Determine the (X, Y) coordinate at the center of the cell enclosing the given text.  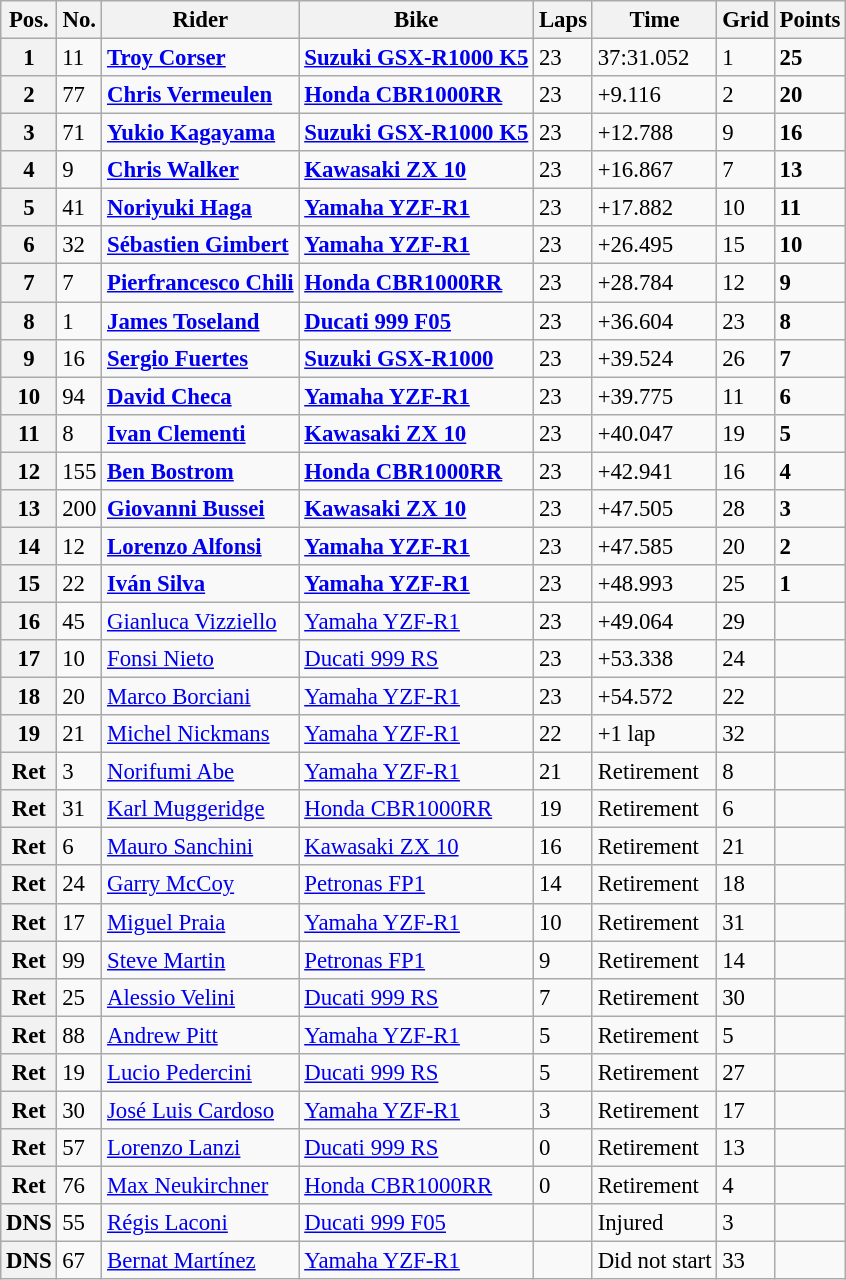
Norifumi Abe (200, 772)
Troy Corser (200, 58)
33 (746, 1261)
Laps (564, 20)
41 (80, 208)
+40.047 (654, 433)
27 (746, 1073)
Alessio Velini (200, 997)
Sébastien Gimbert (200, 245)
Did not start (654, 1261)
71 (80, 133)
Fonsi Nieto (200, 659)
Points (810, 20)
Mauro Sanchini (200, 847)
+53.338 (654, 659)
Lorenzo Alfonsi (200, 546)
Pos. (29, 20)
Noriyuki Haga (200, 208)
Michel Nickmans (200, 734)
Régis Laconi (200, 1223)
155 (80, 471)
Time (654, 20)
Ivan Clementi (200, 433)
+47.505 (654, 509)
José Luis Cardoso (200, 1110)
Giovanni Bussei (200, 509)
Lucio Pedercini (200, 1073)
Rider (200, 20)
76 (80, 1185)
55 (80, 1223)
Steve Martin (200, 960)
+54.572 (654, 697)
77 (80, 95)
Garry McCoy (200, 885)
Miguel Praia (200, 922)
+17.882 (654, 208)
28 (746, 509)
+26.495 (654, 245)
29 (746, 621)
Bernat Martínez (200, 1261)
88 (80, 1035)
Gianluca Vizziello (200, 621)
+12.788 (654, 133)
Andrew Pitt (200, 1035)
+42.941 (654, 471)
200 (80, 509)
+47.585 (654, 546)
Chris Walker (200, 170)
+49.064 (654, 621)
Injured (654, 1223)
Lorenzo Lanzi (200, 1148)
+36.604 (654, 321)
67 (80, 1261)
Grid (746, 20)
Ben Bostrom (200, 471)
Chris Vermeulen (200, 95)
45 (80, 621)
David Checa (200, 396)
99 (80, 960)
James Toseland (200, 321)
Pierfrancesco Chili (200, 283)
Yukio Kagayama (200, 133)
Karl Muggeridge (200, 809)
+9.116 (654, 95)
+1 lap (654, 734)
+16.867 (654, 170)
Iván Silva (200, 584)
57 (80, 1148)
37:31.052 (654, 58)
Marco Borciani (200, 697)
94 (80, 396)
Sergio Fuertes (200, 358)
Suzuki GSX-R1000 (416, 358)
26 (746, 358)
No. (80, 20)
+28.784 (654, 283)
+39.775 (654, 396)
Bike (416, 20)
+48.993 (654, 584)
Max Neukirchner (200, 1185)
+39.524 (654, 358)
